Pinpoint the cell where the given text exists, returning its (x, y) midpoint coordinate. 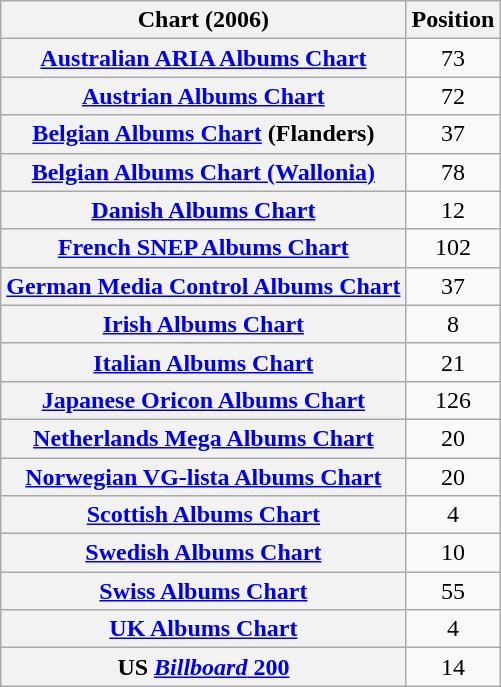
Netherlands Mega Albums Chart (204, 438)
73 (453, 58)
Scottish Albums Chart (204, 515)
Danish Albums Chart (204, 210)
Swiss Albums Chart (204, 591)
72 (453, 96)
UK Albums Chart (204, 629)
Austrian Albums Chart (204, 96)
Norwegian VG-lista Albums Chart (204, 477)
Chart (2006) (204, 20)
12 (453, 210)
102 (453, 248)
German Media Control Albums Chart (204, 286)
21 (453, 362)
Belgian Albums Chart (Wallonia) (204, 172)
French SNEP Albums Chart (204, 248)
Belgian Albums Chart (Flanders) (204, 134)
Japanese Oricon Albums Chart (204, 400)
Italian Albums Chart (204, 362)
14 (453, 667)
US Billboard 200 (204, 667)
126 (453, 400)
78 (453, 172)
Australian ARIA Albums Chart (204, 58)
Irish Albums Chart (204, 324)
8 (453, 324)
Swedish Albums Chart (204, 553)
Position (453, 20)
55 (453, 591)
10 (453, 553)
